Provide the (x, y) coordinate of the cell's center where the given text is located.  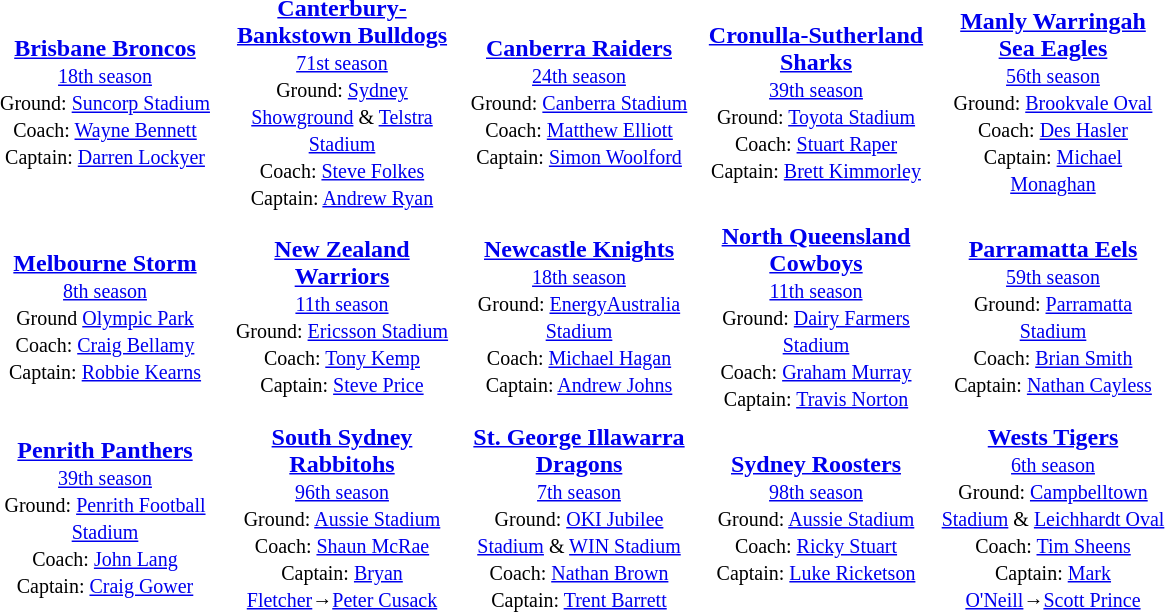
Newcastle Knights 18th seasonGround: EnergyAustralia StadiumCoach: Michael HaganCaptain: Andrew Johns (579, 317)
New Zealand Warriors 11th seasonGround: Ericsson StadiumCoach: Tony KempCaptain: Steve Price (342, 317)
North Queensland Cowboys 11th seasonGround: Dairy Farmers StadiumCoach: Graham MurrayCaptain: Travis Norton (816, 317)
